Output the (x, y) coordinate of the center of the cell containing the given text.  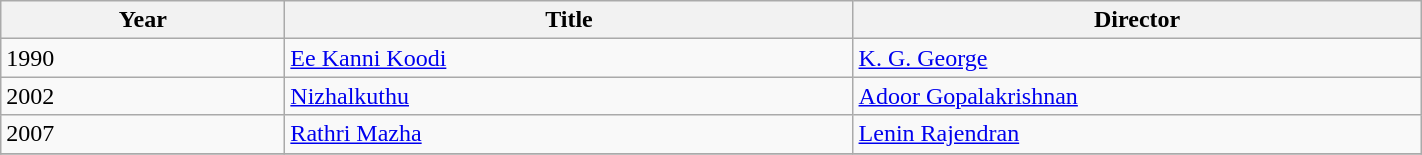
K. G. George (1137, 58)
Ee Kanni Koodi (569, 58)
2002 (143, 96)
Nizhalkuthu (569, 96)
Adoor Gopalakrishnan (1137, 96)
Year (143, 20)
Director (1137, 20)
1990 (143, 58)
Rathri Mazha (569, 134)
Lenin Rajendran (1137, 134)
2007 (143, 134)
Title (569, 20)
